Pinpoint the cell where the given text exists, returning its [x, y] midpoint coordinate. 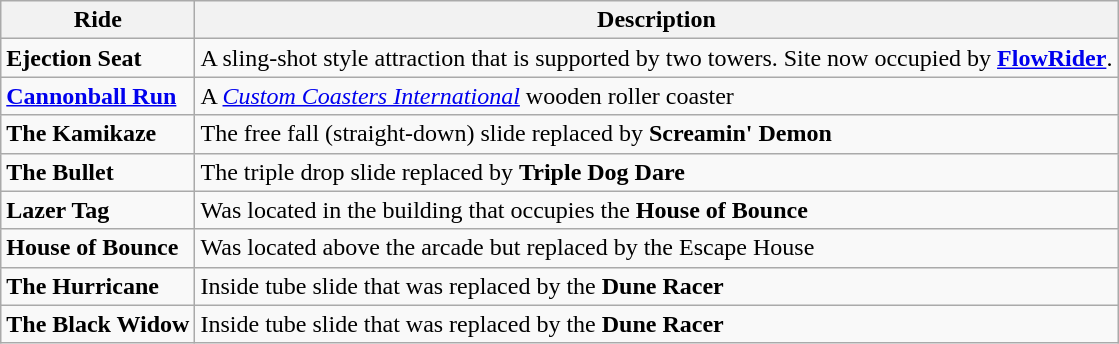
The Black Widow [98, 324]
Lazer Tag [98, 210]
Ride [98, 20]
Was located in the building that occupies the House of Bounce [656, 210]
House of Bounce [98, 248]
The triple drop slide replaced by Triple Dog Dare [656, 172]
The free fall (straight-down) slide replaced by Screamin' Demon [656, 134]
The Hurricane [98, 286]
Was located above the arcade but replaced by the Escape House [656, 248]
A Custom Coasters International wooden roller coaster [656, 96]
The Bullet [98, 172]
Ejection Seat [98, 58]
A sling-shot style attraction that is supported by two towers. Site now occupied by FlowRider. [656, 58]
Cannonball Run [98, 96]
The Kamikaze [98, 134]
Description [656, 20]
